Determine the (x, y) coordinate at the center of the cell enclosing the given text.  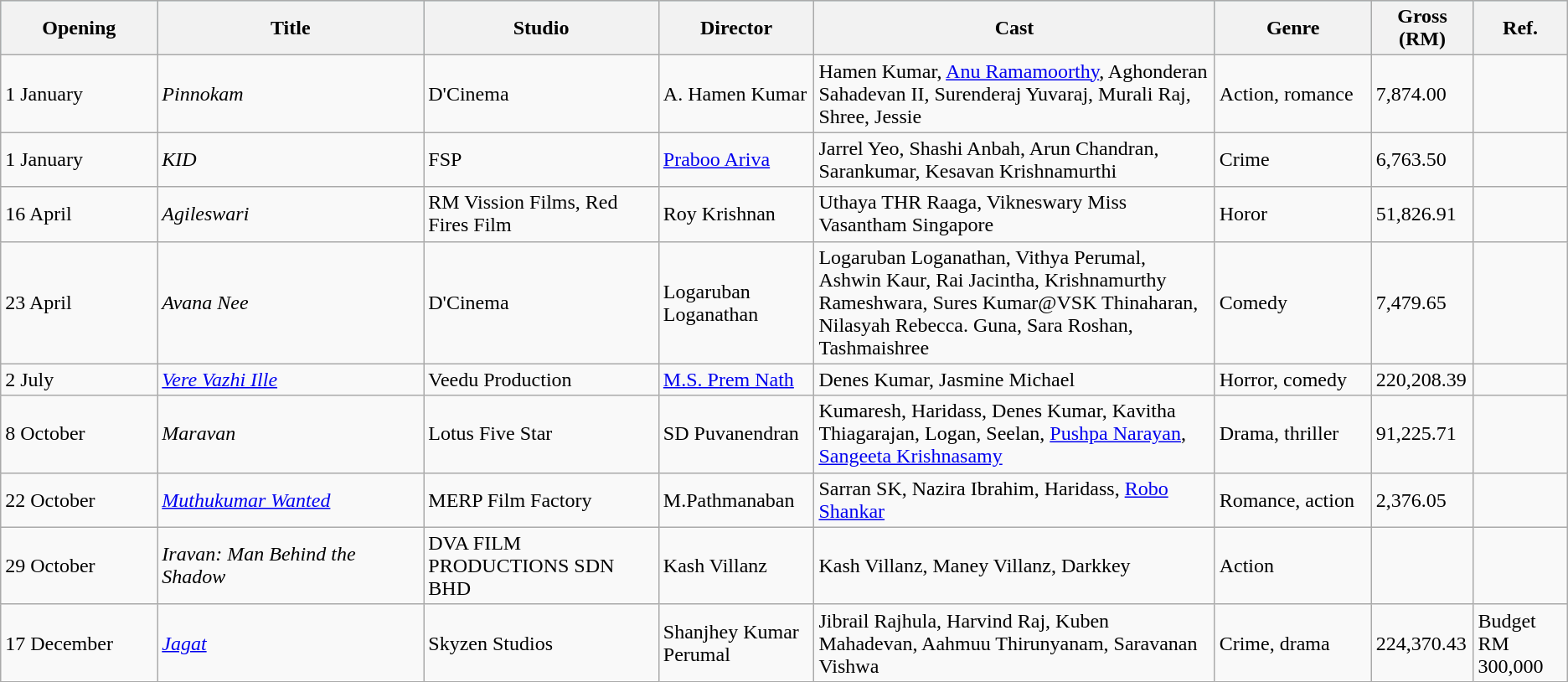
Veedu Production (541, 380)
A. Hamen Kumar (736, 94)
SD Puvanendran (736, 434)
6,763.50 (1422, 159)
Horror, comedy (1293, 380)
22 October (79, 499)
Jibrail Rajhula, Harvind Raj, Kuben Mahadevan, Aahmuu Thirunyanam, Saravanan Vishwa (1014, 643)
220,208.39 (1422, 380)
Kash Villanz, Maney Villanz, Darkkey (1014, 566)
M.S. Prem Nath (736, 380)
23 April (79, 302)
Hamen Kumar, Anu Ramamoorthy, Aghonderan Sahadevan II, Surenderaj Yuvaraj, Murali Raj, Shree, Jessie (1014, 94)
Kumaresh, Haridass, Denes Kumar, Kavitha Thiagarajan, Logan, Seelan, Pushpa Narayan, Sangeeta Krishnasamy (1014, 434)
Kash Villanz (736, 566)
Action, romance (1293, 94)
Logaruban Loganathan (736, 302)
7,874.00 (1422, 94)
Skyzen Studios (541, 643)
Action (1293, 566)
KID (291, 159)
Iravan: Man Behind the Shadow (291, 566)
Roy Krishnan (736, 214)
Cast (1014, 28)
Comedy (1293, 302)
Crime (1293, 159)
Muthukumar Wanted (291, 499)
Denes Kumar, Jasmine Michael (1014, 380)
Pinnokam (291, 94)
Opening (79, 28)
Agileswari (291, 214)
M.Pathmanaban (736, 499)
Praboo Ariva (736, 159)
91,225.71 (1422, 434)
FSP (541, 159)
Ref. (1520, 28)
8 October (79, 434)
Director (736, 28)
Maravan (291, 434)
Sarran SK, Nazira Ibrahim, Haridass, Robo Shankar (1014, 499)
Drama, thriller (1293, 434)
16 April (79, 214)
2 July (79, 380)
224,370.43 (1422, 643)
Studio (541, 28)
Jagat (291, 643)
Crime, drama (1293, 643)
Horor (1293, 214)
17 December (79, 643)
Budget RM 300,000 (1520, 643)
Lotus Five Star (541, 434)
DVA FILM PRODUCTIONS SDN BHD (541, 566)
Genre (1293, 28)
Jarrel Yeo, Shashi Anbah, Arun Chandran, Sarankumar, Kesavan Krishnamurthi (1014, 159)
2,376.05 (1422, 499)
MERP Film Factory (541, 499)
29 October (79, 566)
Uthaya THR Raaga, Vikneswary Miss Vasantham Singapore (1014, 214)
RM Vission Films, Red Fires Film (541, 214)
Gross (RM) (1422, 28)
51,826.91 (1422, 214)
Avana Nee (291, 302)
Title (291, 28)
7,479.65 (1422, 302)
Romance, action (1293, 499)
Vere Vazhi Ille (291, 380)
Shanjhey Kumar Perumal (736, 643)
